Locate the cell with the specified text and output its [X, Y] center coordinate. 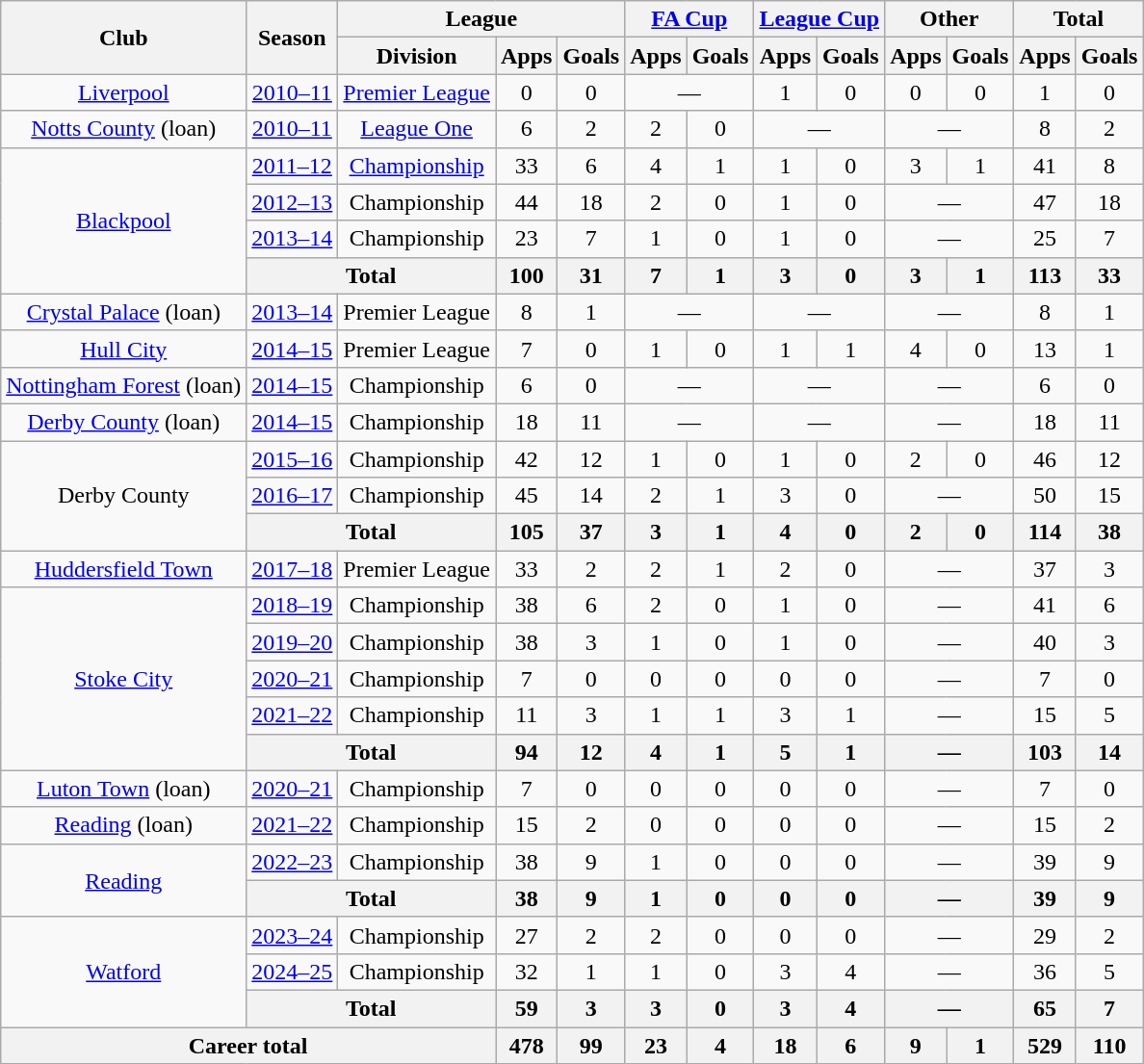
113 [1045, 275]
2023–24 [293, 935]
2012–13 [293, 202]
100 [526, 275]
Blackpool [123, 221]
Liverpool [123, 92]
Division [417, 56]
25 [1045, 239]
2024–25 [293, 972]
114 [1045, 532]
50 [1045, 496]
31 [591, 275]
League Cup [819, 19]
42 [526, 459]
Hull City [123, 349]
Huddersfield Town [123, 569]
27 [526, 935]
2015–16 [293, 459]
47 [1045, 202]
Reading (loan) [123, 825]
99 [591, 1045]
529 [1045, 1045]
Other [949, 19]
Notts County (loan) [123, 129]
Stoke City [123, 679]
46 [1045, 459]
2011–12 [293, 166]
Season [293, 38]
105 [526, 532]
2019–20 [293, 642]
Luton Town (loan) [123, 789]
Watford [123, 972]
Club [123, 38]
32 [526, 972]
478 [526, 1045]
2022–23 [293, 862]
36 [1045, 972]
103 [1045, 752]
65 [1045, 1008]
94 [526, 752]
2017–18 [293, 569]
13 [1045, 349]
45 [526, 496]
29 [1045, 935]
Reading [123, 880]
Crystal Palace (loan) [123, 312]
2018–19 [293, 606]
40 [1045, 642]
League One [417, 129]
44 [526, 202]
Nottingham Forest (loan) [123, 385]
Derby County [123, 496]
FA Cup [689, 19]
Derby County (loan) [123, 422]
League [481, 19]
Career total [248, 1045]
59 [526, 1008]
110 [1109, 1045]
2016–17 [293, 496]
